Identify which cell holds the provided text, then report its (X, Y) central coordinate. 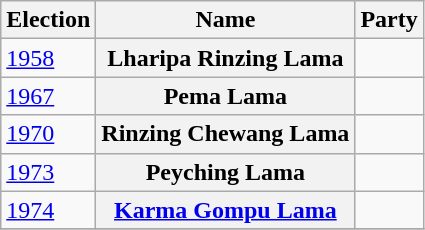
1970 (48, 134)
Peyching Lama (226, 172)
Election (48, 20)
Pema Lama (226, 96)
Name (226, 20)
Karma Gompu Lama (226, 210)
1958 (48, 58)
Party (389, 20)
Rinzing Chewang Lama (226, 134)
1973 (48, 172)
1967 (48, 96)
1974 (48, 210)
Lharipa Rinzing Lama (226, 58)
